Extract the (X, Y) coordinate from the center of the cell holding the provided text.  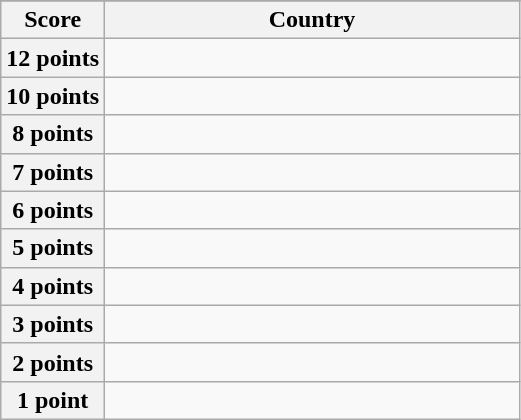
Country (312, 20)
5 points (53, 248)
8 points (53, 134)
1 point (53, 400)
4 points (53, 286)
Score (53, 20)
10 points (53, 96)
12 points (53, 58)
7 points (53, 172)
2 points (53, 362)
6 points (53, 210)
3 points (53, 324)
